Output the [x, y] coordinate of the center of the cell containing the given text.  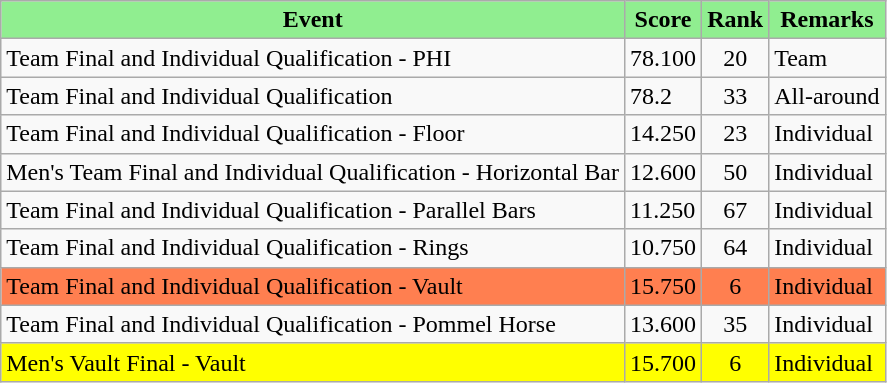
Team Final and Individual Qualification - Parallel Bars [313, 210]
Team Final and Individual Qualification - PHI [313, 58]
All-around [827, 96]
20 [736, 58]
50 [736, 172]
Rank [736, 20]
Event [313, 20]
Team Final and Individual Qualification - Vault [313, 286]
Remarks [827, 20]
11.250 [664, 210]
Men's Vault Final - Vault [313, 362]
Team Final and Individual Qualification [313, 96]
10.750 [664, 248]
67 [736, 210]
23 [736, 134]
14.250 [664, 134]
Team Final and Individual Qualification - Floor [313, 134]
Men's Team Final and Individual Qualification - Horizontal Bar [313, 172]
15.700 [664, 362]
64 [736, 248]
Team [827, 58]
12.600 [664, 172]
78.2 [664, 96]
15.750 [664, 286]
78.100 [664, 58]
Team Final and Individual Qualification - Pommel Horse [313, 324]
Team Final and Individual Qualification - Rings [313, 248]
Score [664, 20]
13.600 [664, 324]
35 [736, 324]
33 [736, 96]
